Search for the cell housing the specified text and yield its (X, Y) center coordinate. 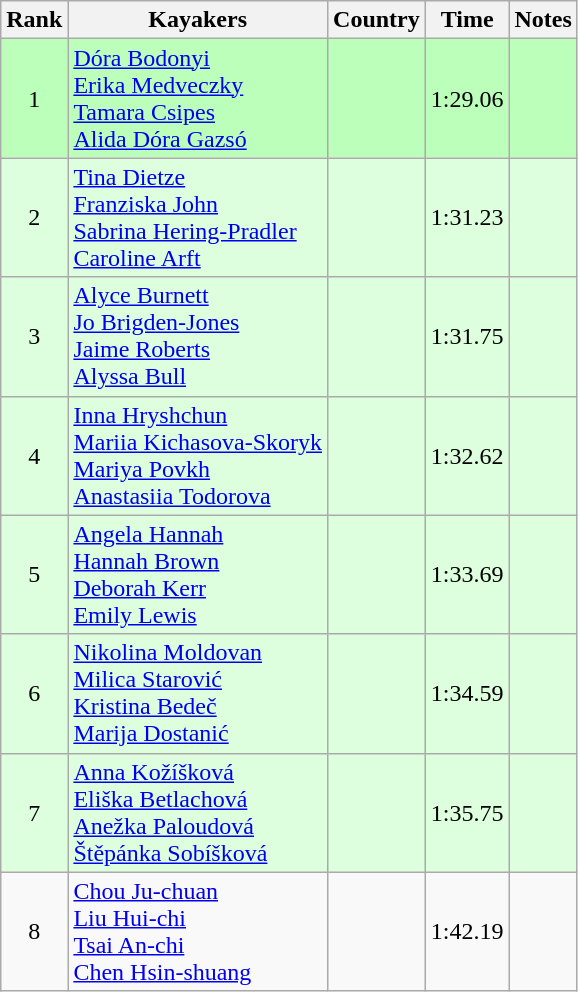
Chou Ju-chuanLiu Hui-chiTsai An-chiChen Hsin-shuang (198, 932)
Notes (543, 20)
1:32.62 (467, 456)
1:33.69 (467, 574)
Angela HannahHannah BrownDeborah KerrEmily Lewis (198, 574)
5 (34, 574)
Time (467, 20)
Tina DietzeFranziska JohnSabrina Hering-PradlerCaroline Arft (198, 218)
1 (34, 98)
Dóra BodonyiErika MedveczkyTamara CsipesAlida Dóra Gazsó (198, 98)
1:31.23 (467, 218)
Inna HryshchunMariia Kichasova-SkorykMariya PovkhAnastasiia Todorova (198, 456)
4 (34, 456)
3 (34, 336)
Kayakers (198, 20)
Anna KožíškováEliška BetlachováAnežka PaloudováŠtěpánka Sobíšková (198, 812)
Nikolina MoldovanMilica StarovićKristina BedečMarija Dostanić (198, 694)
Alyce BurnettJo Brigden-JonesJaime RobertsAlyssa Bull (198, 336)
2 (34, 218)
Rank (34, 20)
Country (377, 20)
8 (34, 932)
1:42.19 (467, 932)
7 (34, 812)
1:34.59 (467, 694)
1:35.75 (467, 812)
1:31.75 (467, 336)
6 (34, 694)
1:29.06 (467, 98)
